Identify which cell holds the provided text, then report its [x, y] central coordinate. 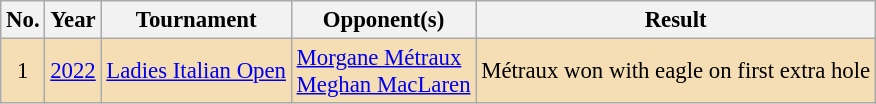
2022 [73, 72]
No. [23, 20]
Year [73, 20]
Tournament [196, 20]
Métraux won with eagle on first extra hole [676, 72]
Opponent(s) [384, 20]
Ladies Italian Open [196, 72]
1 [23, 72]
Morgane Métraux Meghan MacLaren [384, 72]
Result [676, 20]
